Detect which cell encompasses the target text, then output its [x, y] center coordinate. 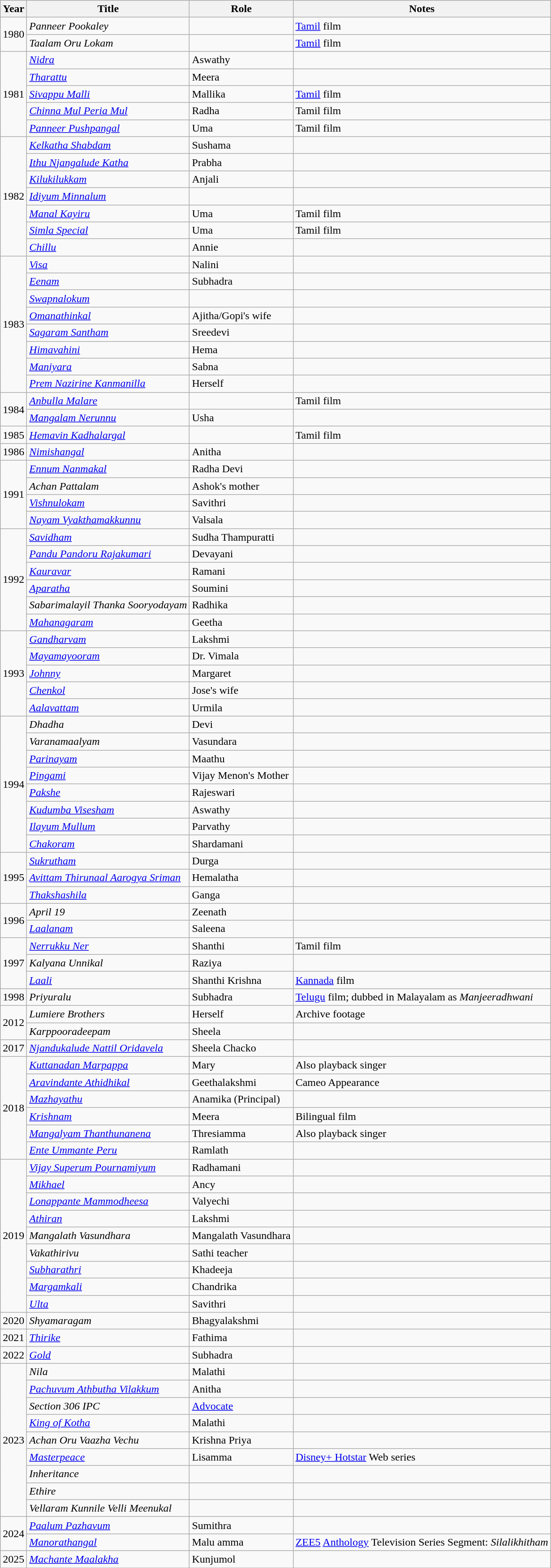
Swapnalokum [108, 299]
Lonappante Mammodheesa [108, 1201]
Saleena [241, 929]
Sushama [241, 145]
Chakoram [108, 844]
Aravindante Athidhikal [108, 1082]
2017 [13, 1048]
Year [13, 9]
Valyechi [241, 1201]
Krishnam [108, 1116]
Maniyara [108, 367]
Geetha [241, 622]
Paalum Pazhavum [108, 1525]
King of Kotha [108, 1423]
Chandrika [241, 1286]
Parvathy [241, 827]
Margaret [241, 673]
Machante Maalakha [108, 1559]
Radhika [241, 605]
Telugu film; dubbed in Malayalam as Manjeeradhwani [422, 997]
1981 [13, 94]
Maathu [241, 759]
Dhadha [108, 724]
Radha [241, 111]
1994 [13, 784]
Ilayum Mullum [108, 827]
1986 [13, 452]
Kalyana Unnikal [108, 963]
Hemalatha [241, 878]
Gold [108, 1355]
Urmila [241, 707]
1985 [13, 435]
1998 [13, 997]
2012 [13, 1022]
Eenam [108, 282]
Kelkatha Shabdam [108, 145]
2021 [13, 1338]
Idiyum Minnalum [108, 196]
Ithu Njangalude Katha [108, 162]
Sagaram Santham [108, 333]
Ennum Nanmakal [108, 469]
Hemavin Kadhalargal [108, 435]
Gandharvam [108, 639]
Sukrutham [108, 861]
Ethire [108, 1491]
Zeenath [241, 912]
Ancy [241, 1184]
Vijay Superum Pournamiyum [108, 1167]
Parinayam [108, 759]
Mayamayooram [108, 656]
1995 [13, 878]
Pachuvum Athbutha Vilakkum [108, 1389]
Priyuralu [108, 997]
Dr. Vimala [241, 656]
Sabna [241, 367]
Nayam Vyakthamakkunnu [108, 520]
Section 306 IPC [108, 1406]
Himavahini [108, 350]
Anbulla Malare [108, 401]
Karppooradeepam [108, 1031]
Disney+ Hotstar Web series [422, 1457]
2023 [13, 1440]
Bhagyalakshmi [241, 1321]
Shyamaragam [108, 1321]
Vijay Menon's Mother [241, 776]
Subharathri [108, 1269]
Inheritance [108, 1474]
2020 [13, 1321]
Anjali [241, 179]
1996 [13, 920]
Bilingual film [422, 1116]
Kunjumol [241, 1559]
Tharattu [108, 77]
Vellaram Kunnile Velli Meenukal [108, 1508]
Taalam Oru Lokam [108, 43]
2022 [13, 1355]
Ganga [241, 895]
Kudumba Visesham [108, 810]
Devayani [241, 554]
Sumithra [241, 1525]
Thakshashila [108, 895]
2025 [13, 1559]
Nimishangal [108, 452]
Valsala [241, 520]
Lumiere Brothers [108, 1014]
Mary [241, 1065]
Raziya [241, 963]
Achan Oru Vaazha Vechu [108, 1440]
Sudha Thampuratti [241, 537]
Soumini [241, 588]
Ramani [241, 571]
Khadeeja [241, 1269]
2018 [13, 1108]
Mangalyam Thanthunanena [108, 1133]
Manal Kayiru [108, 214]
Kuttanadan Marpappa [108, 1065]
Nalini [241, 265]
Aparatha [108, 588]
Thresiamma [241, 1133]
Lisamma [241, 1457]
Hema [241, 350]
Omanathinkal [108, 316]
Pandu Pandoru Rajakumari [108, 554]
Simla Special [108, 231]
1991 [13, 494]
Prem Nazirine Kanmanilla [108, 384]
Sathi teacher [241, 1252]
Laali [108, 980]
Shanthi Krishna [241, 980]
Krishna Priya [241, 1440]
Mikhael [108, 1184]
Devi [241, 724]
Shardamani [241, 844]
Nerrukku Ner [108, 946]
Sheela [241, 1031]
Malu amma [241, 1542]
Masterpeace [108, 1457]
Savidham [108, 537]
Avittam Thirunaal Aarogya Sriman [108, 878]
Ente Ummante Peru [108, 1150]
Prabha [241, 162]
1983 [13, 324]
Advocate [241, 1406]
Kauravar [108, 571]
Usha [241, 418]
Johnny [108, 673]
April 19 [108, 912]
Archive footage [422, 1014]
Ashok's mother [241, 486]
Pingami [108, 776]
1993 [13, 673]
Shanthi [241, 946]
Aalavattam [108, 707]
Geethalakshmi [241, 1082]
Ulta [108, 1304]
Panneer Pushpangal [108, 128]
1992 [13, 580]
Fathima [241, 1338]
Pakshe [108, 793]
Athiran [108, 1218]
2019 [13, 1235]
Cameo Appearance [422, 1082]
Sheela Chacko [241, 1048]
Visa [108, 265]
Sreedevi [241, 333]
Panneer Pookaley [108, 26]
Mazhayathu [108, 1099]
Vasundara [241, 741]
Radha Devi [241, 469]
1980 [13, 34]
Title [108, 9]
Annie [241, 248]
Margamkali [108, 1286]
Mallika [241, 94]
Jose's wife [241, 690]
Anamika (Principal) [241, 1099]
Rajeswari [241, 793]
Chenkol [108, 690]
2024 [13, 1534]
Kannada film [422, 980]
Laalanam [108, 929]
Manorathangal [108, 1542]
Mangalam Nerunnu [108, 418]
Vishnulokam [108, 503]
Achan Pattalam [108, 486]
Kilukilukkam [108, 179]
Ajitha/Gopi's wife [241, 316]
Radhamani [241, 1167]
Vakathirivu [108, 1252]
Chinna Mul Peria Mul [108, 111]
Nidra [108, 60]
Durga [241, 861]
Notes [422, 9]
1982 [13, 196]
Ramlath [241, 1150]
Njandukalude Nattil Oridavela [108, 1048]
ZEE5 Anthology Television Series Segment: Silalikhitham [422, 1542]
Sabarimalayil Thanka Sooryodayam [108, 605]
1984 [13, 409]
Varanamaalyam [108, 741]
Mahanagaram [108, 622]
Sivappu Malli [108, 94]
Role [241, 9]
Nila [108, 1372]
1997 [13, 963]
Chillu [108, 248]
Thirike [108, 1338]
